Return [X, Y] of the center of cell containing provided text 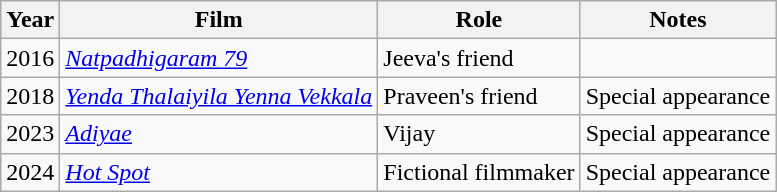
Fictional filmmaker [479, 172]
Jeeva's friend [479, 58]
Role [479, 20]
Hot Spot [219, 172]
2018 [30, 96]
2024 [30, 172]
2023 [30, 134]
Year [30, 20]
Praveen's friend [479, 96]
Yenda Thalaiyila Yenna Vekkala [219, 96]
Natpadhigaram 79 [219, 58]
Vijay [479, 134]
Film [219, 20]
2016 [30, 58]
Adiyae [219, 134]
Notes [678, 20]
